Determine the (x, y) coordinate at the center of the cell enclosing the given text.  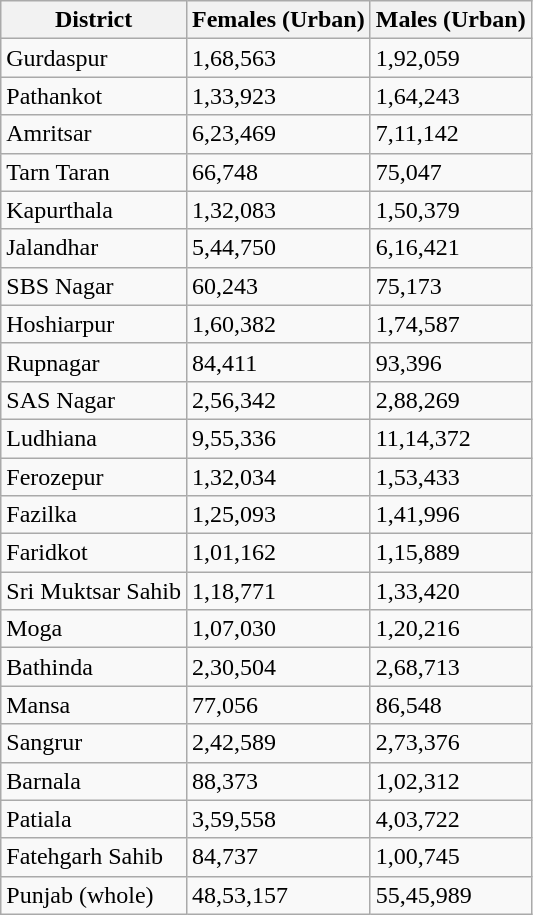
1,07,030 (278, 629)
2,42,589 (278, 743)
Ferozepur (94, 477)
6,16,421 (450, 248)
Females (Urban) (278, 20)
84,737 (278, 857)
1,50,379 (450, 210)
48,53,157 (278, 895)
2,30,504 (278, 667)
84,411 (278, 362)
1,92,059 (450, 58)
4,03,722 (450, 819)
1,00,745 (450, 857)
3,59,558 (278, 819)
1,32,083 (278, 210)
1,60,382 (278, 324)
1,33,923 (278, 96)
Jalandhar (94, 248)
86,548 (450, 705)
Faridkot (94, 553)
75,173 (450, 286)
9,55,336 (278, 438)
Fatehgarh Sahib (94, 857)
SBS Nagar (94, 286)
2,73,376 (450, 743)
Sangrur (94, 743)
Tarn Taran (94, 172)
1,18,771 (278, 591)
Patiala (94, 819)
6,23,469 (278, 134)
Ludhiana (94, 438)
1,25,093 (278, 515)
93,396 (450, 362)
55,45,989 (450, 895)
1,32,034 (278, 477)
1,64,243 (450, 96)
Punjab (whole) (94, 895)
Rupnagar (94, 362)
1,15,889 (450, 553)
1,53,433 (450, 477)
Hoshiarpur (94, 324)
Amritsar (94, 134)
SAS Nagar (94, 400)
1,74,587 (450, 324)
Moga (94, 629)
Males (Urban) (450, 20)
66,748 (278, 172)
77,056 (278, 705)
Bathinda (94, 667)
Gurdaspur (94, 58)
7,11,142 (450, 134)
1,33,420 (450, 591)
District (94, 20)
Barnala (94, 781)
5,44,750 (278, 248)
1,20,216 (450, 629)
Fazilka (94, 515)
88,373 (278, 781)
1,41,996 (450, 515)
2,68,713 (450, 667)
Kapurthala (94, 210)
1,68,563 (278, 58)
2,88,269 (450, 400)
1,01,162 (278, 553)
Mansa (94, 705)
1,02,312 (450, 781)
Pathankot (94, 96)
60,243 (278, 286)
2,56,342 (278, 400)
75,047 (450, 172)
11,14,372 (450, 438)
Sri Muktsar Sahib (94, 591)
